Identify which cell holds the provided text, then report its [X, Y] central coordinate. 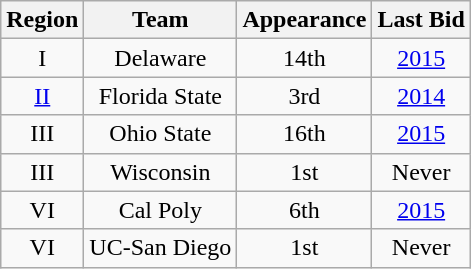
Ohio State [160, 134]
II [42, 96]
Team [160, 20]
Cal Poly [160, 210]
6th [304, 210]
Region [42, 20]
2014 [421, 96]
Florida State [160, 96]
I [42, 58]
Last Bid [421, 20]
Delaware [160, 58]
Wisconsin [160, 172]
14th [304, 58]
UC-San Diego [160, 248]
Appearance [304, 20]
3rd [304, 96]
16th [304, 134]
